For the text-containing cell, return its midpoint in (X, Y) coordinate format. 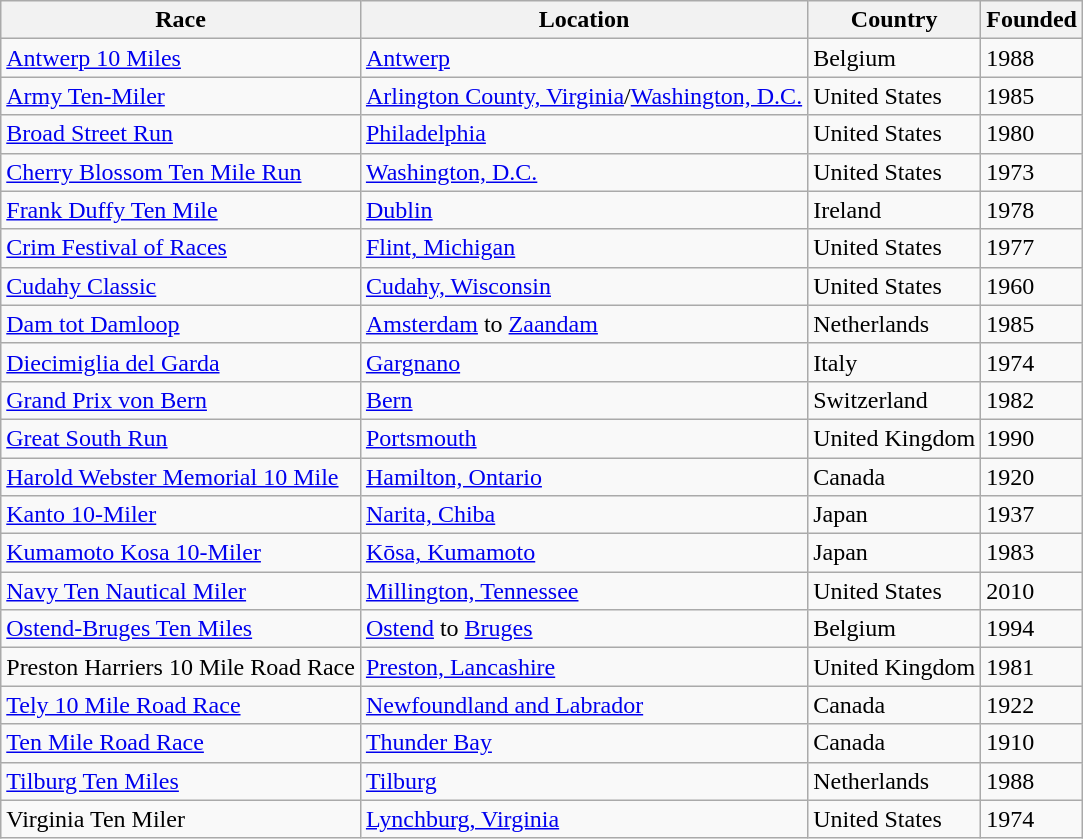
Navy Ten Nautical Miler (181, 591)
Switzerland (894, 400)
Lynchburg, Virginia (584, 819)
1973 (1032, 172)
Antwerp (584, 58)
Frank Duffy Ten Mile (181, 210)
1977 (1032, 248)
1981 (1032, 667)
1910 (1032, 743)
Kōsa, Kumamoto (584, 553)
Cherry Blossom Ten Mile Run (181, 172)
Newfoundland and Labrador (584, 705)
1920 (1032, 477)
Cudahy Classic (181, 286)
Gargnano (584, 362)
Tely 10 Mile Road Race (181, 705)
Cudahy, Wisconsin (584, 286)
Kanto 10-Miler (181, 515)
Preston, Lancashire (584, 667)
Virginia Ten Miler (181, 819)
1980 (1032, 134)
Ten Mile Road Race (181, 743)
Flint, Michigan (584, 248)
Crim Festival of Races (181, 248)
Country (894, 20)
Portsmouth (584, 438)
Narita, Chiba (584, 515)
Arlington County, Virginia/Washington, D.C. (584, 96)
Amsterdam to Zaandam (584, 324)
Washington, D.C. (584, 172)
Tilburg (584, 781)
Harold Webster Memorial 10 Mile (181, 477)
Great South Run (181, 438)
1922 (1032, 705)
Dam tot Damloop (181, 324)
Diecimiglia del Garda (181, 362)
1990 (1032, 438)
Location (584, 20)
Bern (584, 400)
Antwerp 10 Miles (181, 58)
Ostend to Bruges (584, 629)
1983 (1032, 553)
Tilburg Ten Miles (181, 781)
Hamilton, Ontario (584, 477)
Ostend-Bruges Ten Miles (181, 629)
Army Ten-Miler (181, 96)
Philadelphia (584, 134)
2010 (1032, 591)
Preston Harriers 10 Mile Road Race (181, 667)
Italy (894, 362)
1978 (1032, 210)
Broad Street Run (181, 134)
1960 (1032, 286)
Kumamoto Kosa 10-Miler (181, 553)
Millington, Tennessee (584, 591)
1994 (1032, 629)
Ireland (894, 210)
Grand Prix von Bern (181, 400)
1982 (1032, 400)
Race (181, 20)
1937 (1032, 515)
Founded (1032, 20)
Thunder Bay (584, 743)
Dublin (584, 210)
